Extract the (x, y) coordinate from the center of the cell holding the provided text.  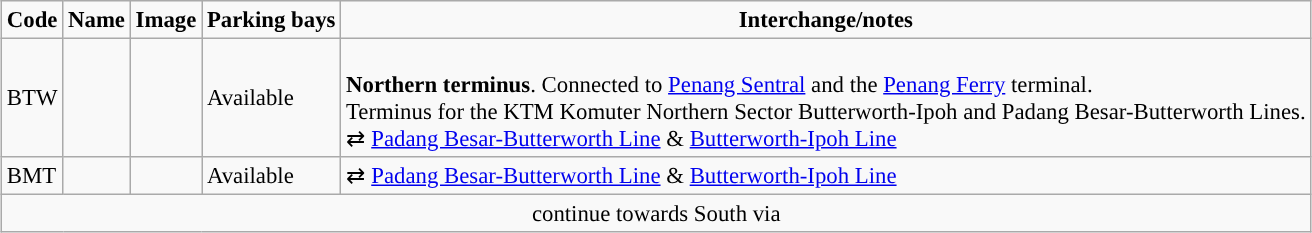
BTW (32, 98)
BMT (32, 176)
Name (97, 20)
Code (32, 20)
⇄ Padang Besar-Butterworth Line & Butterworth-Ipoh Line (826, 176)
Interchange/notes (826, 20)
continue towards South via (656, 214)
Image (166, 20)
Parking bays (272, 20)
